Detect which cell encompasses the target text, then output its (X, Y) center coordinate. 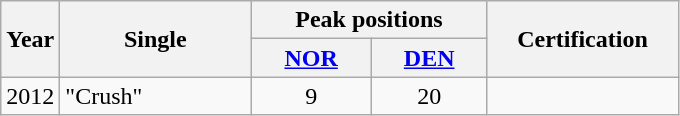
Peak positions (369, 20)
9 (312, 96)
2012 (30, 96)
20 (429, 96)
Year (30, 39)
NOR (312, 58)
Single (156, 39)
DEN (429, 58)
"Crush" (156, 96)
Certification (582, 39)
